Return [x, y] of the center of cell containing provided text 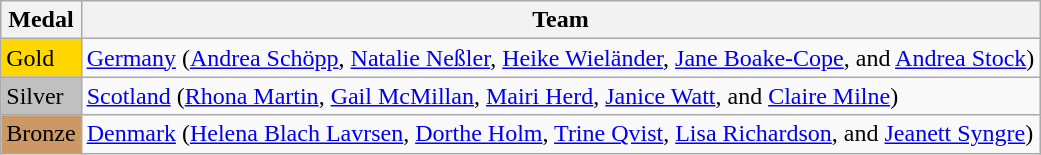
Denmark (Helena Blach Lavrsen, Dorthe Holm, Trine Qvist, Lisa Richardson, and Jeanett Syngre) [560, 134]
Team [560, 20]
Gold [41, 58]
Germany (Andrea Schöpp, Natalie Neßler, Heike Wieländer, Jane Boake-Cope, and Andrea Stock) [560, 58]
Medal [41, 20]
Silver [41, 96]
Bronze [41, 134]
Scotland (Rhona Martin, Gail McMillan, Mairi Herd, Janice Watt, and Claire Milne) [560, 96]
